Return (x, y) of the center of cell containing provided text 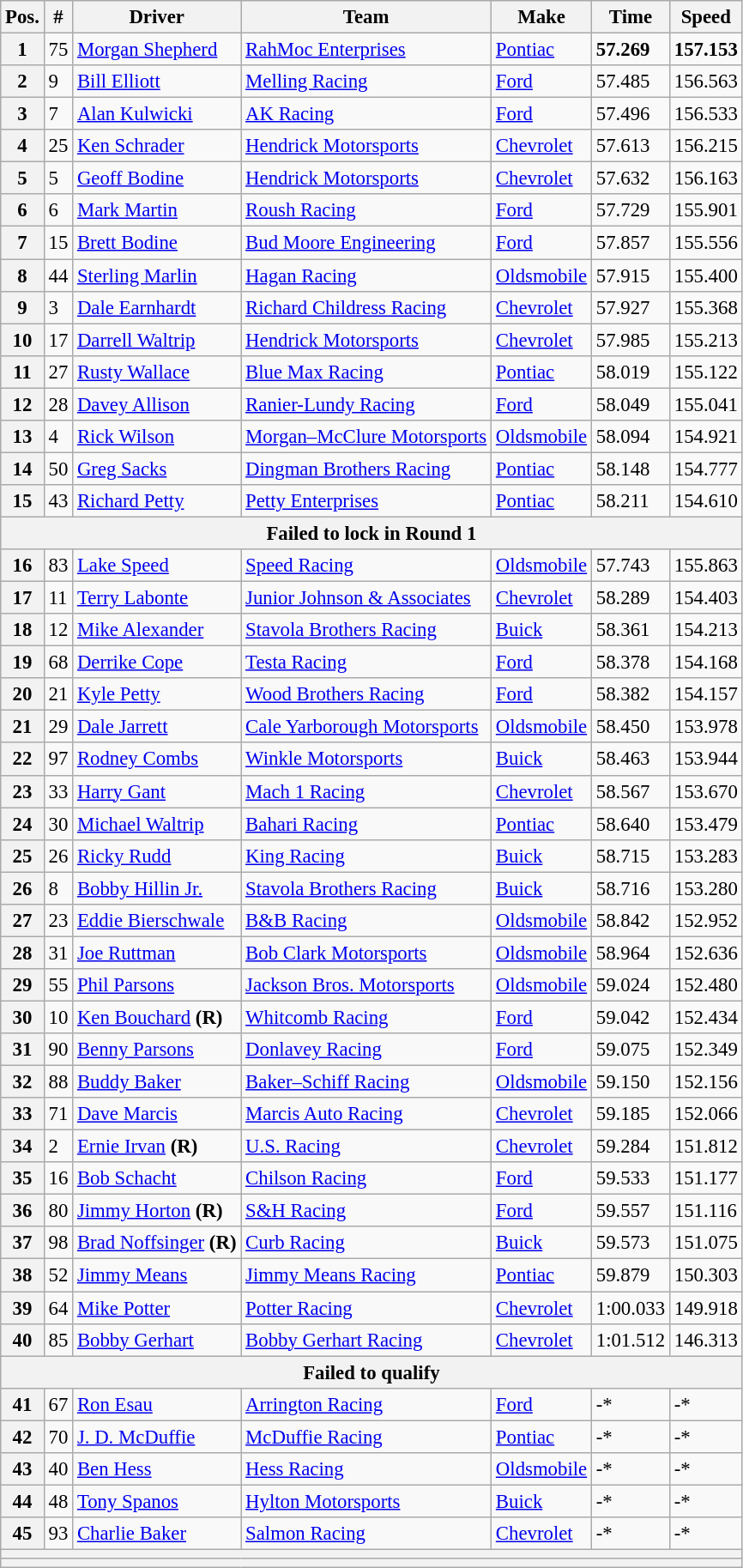
Testa Racing (366, 663)
58.148 (630, 469)
Make (542, 17)
Ken Bouchard (R) (157, 1017)
153.978 (705, 727)
Lake Speed (157, 566)
Rusty Wallace (157, 372)
155.400 (705, 275)
155.901 (705, 210)
36 (22, 1211)
70 (58, 1437)
155.122 (705, 372)
Hess Racing (366, 1469)
97 (58, 760)
Cale Yarborough Motorsports (366, 727)
Bobby Gerhart (157, 1340)
154.777 (705, 469)
Chilson Racing (366, 1178)
Greg Sacks (157, 469)
Tony Spanos (157, 1501)
59.185 (630, 1114)
37 (22, 1244)
AK Racing (366, 114)
Team (366, 17)
154.403 (705, 598)
154.213 (705, 630)
Ricky Rudd (157, 856)
Wood Brothers Racing (366, 694)
Bobby Gerhart Racing (366, 1340)
Michael Waltrip (157, 824)
Buddy Baker (157, 1082)
57.985 (630, 340)
42 (22, 1437)
58.094 (630, 437)
59.533 (630, 1178)
Hylton Motorsports (366, 1501)
Curb Racing (366, 1244)
152.952 (705, 921)
85 (58, 1340)
Harry Gant (157, 791)
71 (58, 1114)
58.842 (630, 921)
Pos. (22, 17)
156.563 (705, 82)
154.610 (705, 501)
13 (22, 437)
Alan Kulwicki (157, 114)
45 (22, 1534)
Failed to qualify (371, 1372)
S&H Racing (366, 1211)
88 (58, 1082)
154.921 (705, 437)
1:00.033 (630, 1308)
59.879 (630, 1275)
Dingman Brothers Racing (366, 469)
Time (630, 17)
1:01.512 (630, 1340)
Bob Schacht (157, 1178)
58.640 (630, 824)
156.215 (705, 146)
Mike Alexander (157, 630)
Geoff Bodine (157, 179)
58.567 (630, 791)
154.168 (705, 663)
Winkle Motorsports (366, 760)
Petty Enterprises (366, 501)
24 (22, 824)
Salmon Racing (366, 1534)
Joe Ruttman (157, 953)
Derrike Cope (157, 663)
22 (22, 760)
152.156 (705, 1082)
Brett Bodine (157, 243)
152.636 (705, 953)
35 (22, 1178)
68 (58, 663)
41 (22, 1404)
58.378 (630, 663)
154.157 (705, 694)
59.150 (630, 1082)
RahMoc Enterprises (366, 50)
Jimmy Horton (R) (157, 1211)
58.361 (630, 630)
151.177 (705, 1178)
Ernie Irvan (R) (157, 1147)
Failed to lock in Round 1 (371, 533)
# (58, 17)
155.213 (705, 340)
Junior Johnson & Associates (366, 598)
Dale Earnhardt (157, 307)
156.163 (705, 179)
98 (58, 1244)
Ken Schrader (157, 146)
Morgan Shepherd (157, 50)
Dale Jarrett (157, 727)
Brad Noffsinger (R) (157, 1244)
20 (22, 694)
59.557 (630, 1211)
57.269 (630, 50)
Dave Marcis (157, 1114)
Ben Hess (157, 1469)
75 (58, 50)
B&B Racing (366, 921)
59.573 (630, 1244)
57.927 (630, 307)
59.075 (630, 1050)
39 (22, 1308)
U.S. Racing (366, 1147)
57.743 (630, 566)
Bill Elliott (157, 82)
Potter Racing (366, 1308)
J. D. McDuffie (157, 1437)
34 (22, 1147)
Richard Petty (157, 501)
57.496 (630, 114)
Bahari Racing (366, 824)
155.556 (705, 243)
57.485 (630, 82)
55 (58, 985)
Roush Racing (366, 210)
64 (58, 1308)
156.533 (705, 114)
57.729 (630, 210)
57.632 (630, 179)
Rick Wilson (157, 437)
Jimmy Means (157, 1275)
58.019 (630, 372)
1 (22, 50)
150.303 (705, 1275)
Blue Max Racing (366, 372)
58.382 (630, 694)
Bobby Hillin Jr. (157, 888)
149.918 (705, 1308)
59.024 (630, 985)
King Racing (366, 856)
32 (22, 1082)
152.480 (705, 985)
Mach 1 Racing (366, 791)
Kyle Petty (157, 694)
14 (22, 469)
Ranier-Lundy Racing (366, 404)
152.349 (705, 1050)
151.075 (705, 1244)
57.915 (630, 275)
Marcis Auto Racing (366, 1114)
Driver (157, 17)
151.812 (705, 1147)
19 (22, 663)
67 (58, 1404)
McDuffie Racing (366, 1437)
152.066 (705, 1114)
Speed Racing (366, 566)
Bud Moore Engineering (366, 243)
153.944 (705, 760)
59.284 (630, 1147)
Mike Potter (157, 1308)
58.715 (630, 856)
Benny Parsons (157, 1050)
58.450 (630, 727)
Richard Childress Racing (366, 307)
Eddie Bierschwale (157, 921)
153.280 (705, 888)
59.042 (630, 1017)
151.116 (705, 1211)
58.049 (630, 404)
Sterling Marlin (157, 275)
Jackson Bros. Motorsports (366, 985)
57.857 (630, 243)
Donlavey Racing (366, 1050)
Melling Racing (366, 82)
Morgan–McClure Motorsports (366, 437)
93 (58, 1534)
Rodney Combs (157, 760)
57.613 (630, 146)
Whitcomb Racing (366, 1017)
155.041 (705, 404)
146.313 (705, 1340)
153.670 (705, 791)
18 (22, 630)
80 (58, 1211)
Bob Clark Motorsports (366, 953)
155.368 (705, 307)
58.289 (630, 598)
153.283 (705, 856)
52 (58, 1275)
58.211 (630, 501)
58.716 (630, 888)
Arrington Racing (366, 1404)
Ron Esau (157, 1404)
50 (58, 469)
Charlie Baker (157, 1534)
58.964 (630, 953)
153.479 (705, 824)
157.153 (705, 50)
83 (58, 566)
48 (58, 1501)
Phil Parsons (157, 985)
Hagan Racing (366, 275)
Jimmy Means Racing (366, 1275)
Baker–Schiff Racing (366, 1082)
Terry Labonte (157, 598)
58.463 (630, 760)
38 (22, 1275)
90 (58, 1050)
Davey Allison (157, 404)
152.434 (705, 1017)
155.863 (705, 566)
Mark Martin (157, 210)
Darrell Waltrip (157, 340)
Speed (705, 17)
